Return [X, Y] of the center of cell containing provided text 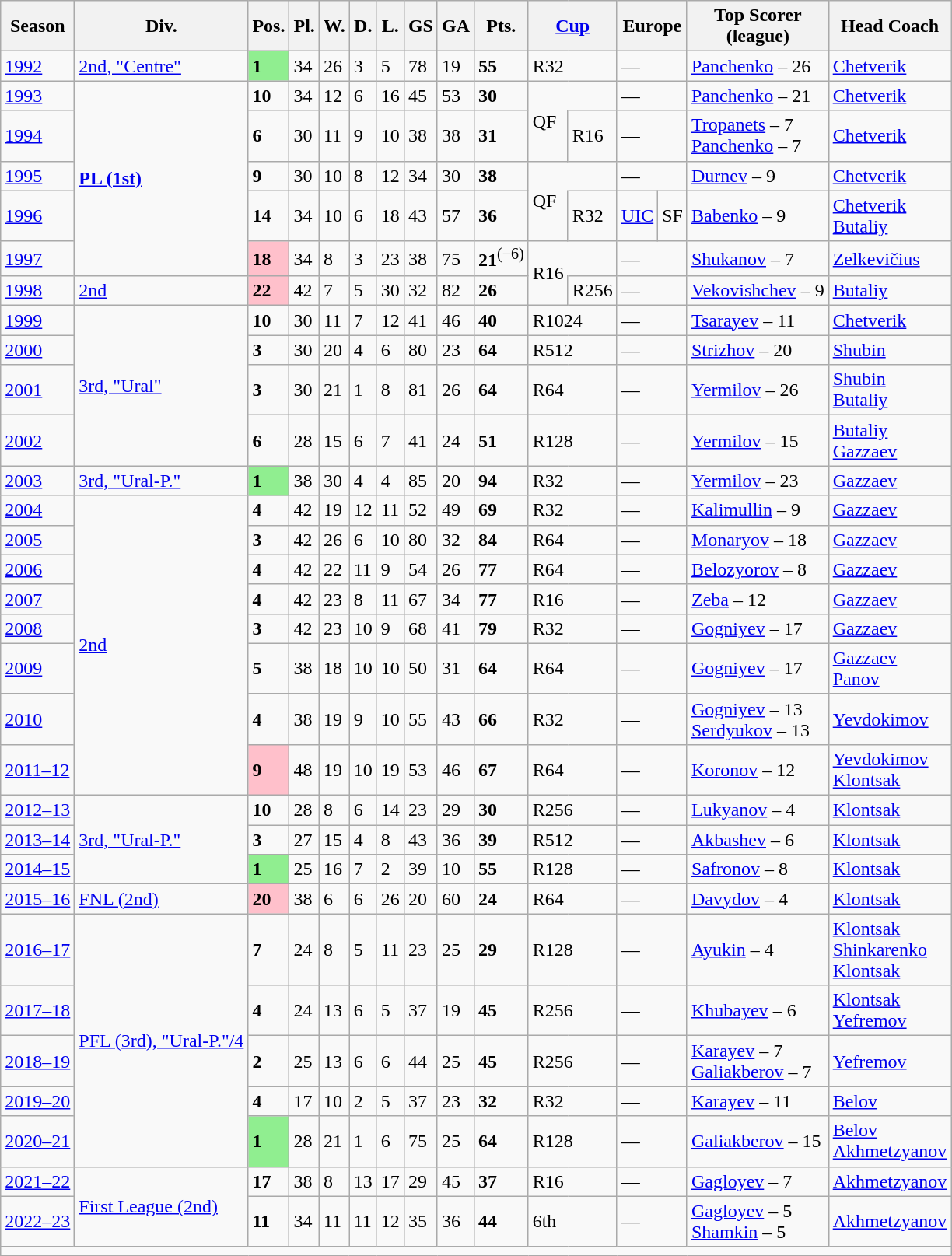
2022–23 [37, 1221]
1992 [37, 66]
82 [456, 291]
2nd, "Centre" [162, 66]
Klontsak Yefremov [890, 1011]
50 [420, 669]
Tropanets – 7 Panchenko – 7 [758, 135]
2000 [37, 350]
1993 [37, 96]
48 [304, 770]
49 [456, 510]
Shubin Butaliy [890, 390]
69 [501, 510]
Tsarayev – 11 [758, 320]
Gogniyev – 13 Serdyukov – 13 [758, 719]
Gagloyev – 5 Shamkin – 5 [758, 1221]
Pos. [269, 26]
2004 [37, 510]
40 [501, 320]
1998 [37, 291]
Belov Akhmetzyanov [890, 1142]
78 [420, 66]
54 [420, 569]
SF [673, 216]
Yefremov [890, 1061]
Belov [890, 1101]
2011–12 [37, 770]
Yevdokimov [890, 719]
Europe [652, 26]
2018–19 [37, 1061]
79 [501, 628]
Ayukin – 4 [758, 950]
2020–21 [37, 1142]
81 [420, 390]
GS [420, 26]
W. [334, 26]
L. [390, 26]
2005 [37, 540]
R1024 [572, 320]
Davydov – 4 [758, 899]
Chetverik Butaliy [890, 216]
UIC [637, 216]
Yermilov – 15 [758, 440]
Khubayev – 6 [758, 1011]
First League (2nd) [162, 1207]
2001 [37, 390]
Karayev – 11 [758, 1101]
Pl. [304, 26]
2016–17 [37, 950]
66 [501, 719]
Butaliy Gazzaev [890, 440]
D. [362, 26]
Vekovishchev – 9 [758, 291]
Babenko – 9 [758, 216]
2006 [37, 569]
Safronov – 8 [758, 869]
57 [456, 216]
Div. [162, 26]
Galiakberov – 15 [758, 1142]
Yermilov – 26 [758, 390]
Pts. [501, 26]
2021–22 [37, 1181]
Top Scorer (league) [758, 26]
FNL (2nd) [162, 899]
2007 [37, 599]
Strizhov – 20 [758, 350]
PL (1st) [162, 179]
Karayev – 7 Galiakberov – 7 [758, 1061]
Durnev – 9 [758, 176]
2009 [37, 669]
Season [37, 26]
Panchenko – 26 [758, 66]
68 [420, 628]
Panchenko – 21 [758, 96]
Koronov – 12 [758, 770]
3rd, "Ural" [162, 386]
2014–15 [37, 869]
2019–20 [37, 1101]
Butaliy [890, 291]
Gagloyev – 7 [758, 1181]
Head Coach [890, 26]
21(−6) [501, 258]
84 [501, 540]
Cup [572, 26]
1999 [37, 320]
Shukanov – 7 [758, 258]
Klontsak Shinkarenko Klontsak [890, 950]
1995 [37, 176]
52 [420, 510]
94 [501, 481]
Belozyorov – 8 [758, 569]
1994 [37, 135]
2015–16 [37, 899]
27 [304, 840]
2017–18 [37, 1011]
Shubin [890, 350]
Akbashev – 6 [758, 840]
2003 [37, 481]
2013–14 [37, 840]
2010 [37, 719]
85 [420, 481]
Gazzaev Panov [890, 669]
6th [572, 1221]
Monaryov – 18 [758, 540]
GA [456, 26]
1997 [37, 258]
Yermilov – 23 [758, 481]
Zelkevičius [890, 258]
Yevdokimov Klontsak [890, 770]
2008 [37, 628]
2002 [37, 440]
Lukyanov – 4 [758, 810]
35 [420, 1221]
51 [501, 440]
2012–13 [37, 810]
Kalimullin – 9 [758, 510]
60 [456, 899]
Zeba – 12 [758, 599]
1996 [37, 216]
PFL (3rd), "Ural-P."/4 [162, 1041]
